Detect which cell encompasses the target text, then output its (X, Y) center coordinate. 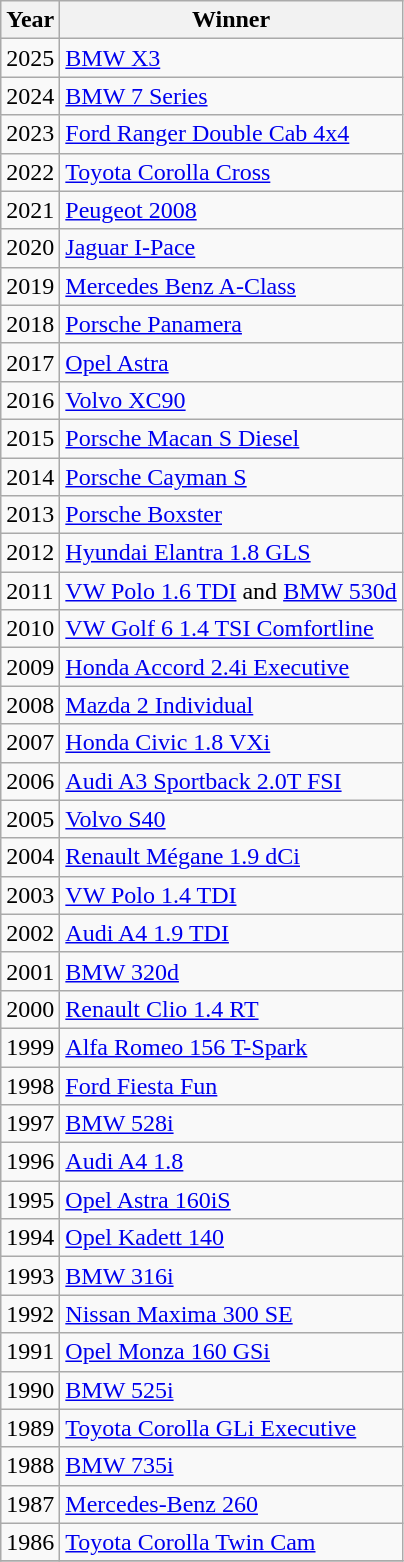
Nissan Maxima 300 SE (231, 1314)
Audi A3 Sportback 2.0T FSI (231, 781)
Volvo XC90 (231, 400)
2023 (30, 134)
2006 (30, 781)
2024 (30, 96)
2020 (30, 248)
Mercedes-Benz 260 (231, 1504)
Porsche Panamera (231, 324)
BMW 7 Series (231, 96)
2000 (30, 1009)
1996 (30, 1162)
Volvo S40 (231, 819)
1986 (30, 1542)
Toyota Corolla Twin Cam (231, 1542)
Mazda 2 Individual (231, 705)
1995 (30, 1200)
2003 (30, 895)
Mercedes Benz A-Class (231, 286)
BMW 525i (231, 1390)
2011 (30, 591)
1999 (30, 1047)
1997 (30, 1124)
1988 (30, 1466)
VW Polo 1.4 TDI (231, 895)
2022 (30, 172)
1994 (30, 1238)
1990 (30, 1390)
Opel Astra (231, 362)
2014 (30, 477)
2015 (30, 438)
Renault Mégane 1.9 dCi (231, 857)
Hyundai Elantra 1.8 GLS (231, 553)
Ford Fiesta Fun (231, 1085)
Peugeot 2008 (231, 210)
Toyota Corolla Cross (231, 172)
1992 (30, 1314)
VW Golf 6 1.4 TSI Comfortline (231, 629)
Opel Monza 160 GSi (231, 1352)
BMW 735i (231, 1466)
BMW 316i (231, 1276)
VW Polo 1.6 TDI and BMW 530d (231, 591)
2025 (30, 58)
Audi A4 1.9 TDI (231, 933)
Renault Clio 1.4 RT (231, 1009)
1998 (30, 1085)
2013 (30, 515)
2018 (30, 324)
2005 (30, 819)
Toyota Corolla GLi Executive (231, 1428)
BMW 528i (231, 1124)
2021 (30, 210)
1989 (30, 1428)
1991 (30, 1352)
2004 (30, 857)
Porsche Boxster (231, 515)
2001 (30, 971)
1987 (30, 1504)
2008 (30, 705)
Opel Astra 160iS (231, 1200)
2009 (30, 667)
Alfa Romeo 156 T-Spark (231, 1047)
Honda Civic 1.8 VXi (231, 743)
Year (30, 20)
2016 (30, 400)
Porsche Cayman S (231, 477)
2002 (30, 933)
2010 (30, 629)
BMW 320d (231, 971)
Winner (231, 20)
Audi A4 1.8 (231, 1162)
BMW X3 (231, 58)
Porsche Macan S Diesel (231, 438)
Honda Accord 2.4i Executive (231, 667)
Opel Kadett 140 (231, 1238)
2012 (30, 553)
2007 (30, 743)
Ford Ranger Double Cab 4x4 (231, 134)
1993 (30, 1276)
2017 (30, 362)
Jaguar I-Pace (231, 248)
2019 (30, 286)
